Return the (x, y) coordinate for the center point of the cell that contains the specified text.  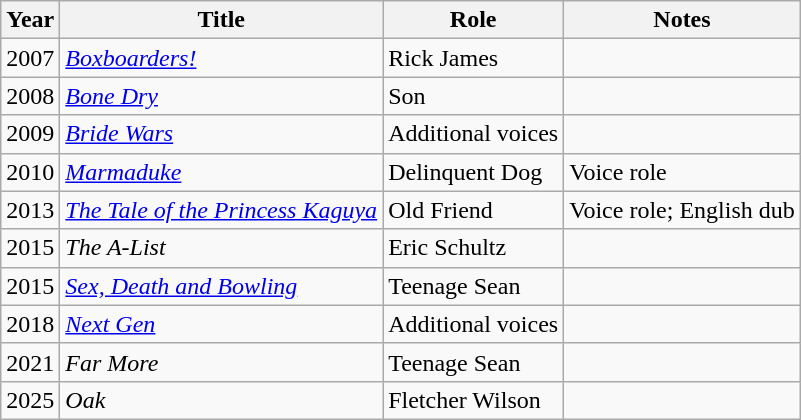
2025 (30, 400)
Voice role; English dub (682, 210)
Bone Dry (222, 96)
2009 (30, 134)
Bride Wars (222, 134)
Role (474, 20)
Fletcher Wilson (474, 400)
Old Friend (474, 210)
2021 (30, 362)
Voice role (682, 172)
Title (222, 20)
Marmaduke (222, 172)
Rick James (474, 58)
Eric Schultz (474, 248)
The Tale of the Princess Kaguya (222, 210)
Oak (222, 400)
2008 (30, 96)
Year (30, 20)
Notes (682, 20)
Next Gen (222, 324)
2007 (30, 58)
2010 (30, 172)
2013 (30, 210)
Boxboarders! (222, 58)
Delinquent Dog (474, 172)
Sex, Death and Bowling (222, 286)
Far More (222, 362)
Son (474, 96)
2018 (30, 324)
The A-List (222, 248)
